Locate the cell with the specified text and output its (X, Y) center coordinate. 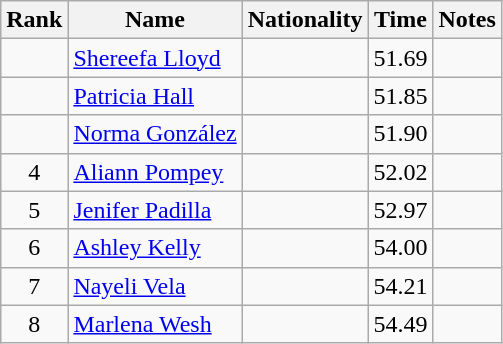
51.85 (400, 96)
54.21 (400, 286)
4 (34, 172)
Notes (467, 20)
Name (155, 20)
Norma González (155, 134)
Time (400, 20)
Nayeli Vela (155, 286)
Shereefa Lloyd (155, 58)
54.00 (400, 248)
7 (34, 286)
Nationality (305, 20)
Aliann Pompey (155, 172)
51.69 (400, 58)
54.49 (400, 324)
Rank (34, 20)
Jenifer Padilla (155, 210)
Patricia Hall (155, 96)
51.90 (400, 134)
Marlena Wesh (155, 324)
52.97 (400, 210)
52.02 (400, 172)
8 (34, 324)
5 (34, 210)
Ashley Kelly (155, 248)
6 (34, 248)
